Capture the cell that displays the provided text and extract its (X, Y) central coordinate. 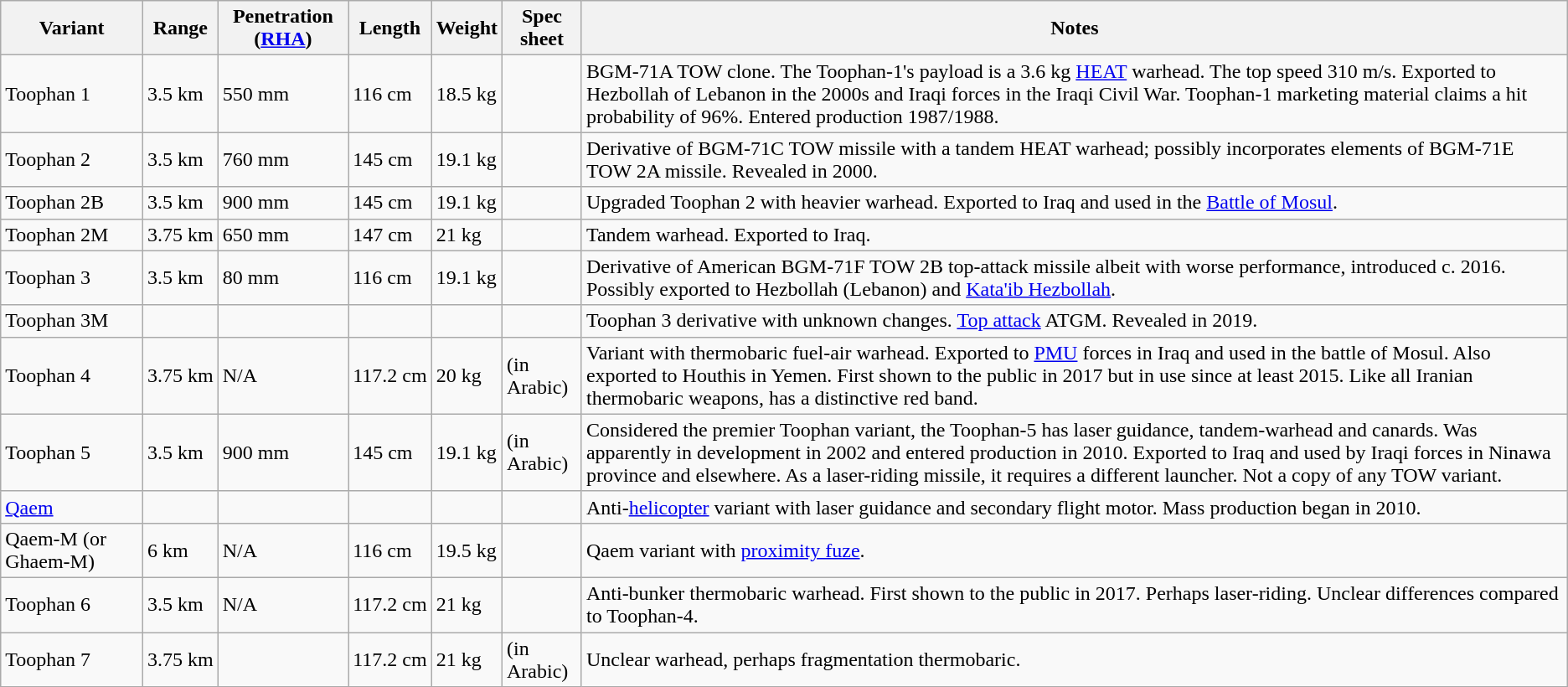
Toophan 5 (72, 452)
Toophan 3 (72, 278)
Anti-helicopter variant with laser guidance and secondary flight motor. Mass production began in 2010. (1074, 507)
Qaem-M (or Ghaem-M) (72, 550)
Toophan 2B (72, 203)
650 mm (283, 235)
20 kg (467, 375)
147 cm (390, 235)
Toophan 7 (72, 659)
Toophan 6 (72, 605)
Length (390, 28)
Upgraded Toophan 2 with heavier warhead. Exported to Iraq and used in the Battle of Mosul. (1074, 203)
Notes (1074, 28)
18.5 kg (467, 94)
Tandem warhead. Exported to Iraq. (1074, 235)
Derivative of BGM-71C TOW missile with a tandem HEAT warhead; possibly incorporates elements of BGM-71E TOW 2A missile. Revealed in 2000. (1074, 159)
Toophan 2 (72, 159)
Weight (467, 28)
Qaem (72, 507)
Range (180, 28)
Toophan 3 derivative with unknown changes. Top attack ATGM. Revealed in 2019. (1074, 321)
Anti-bunker thermobaric warhead. First shown to the public in 2017. Perhaps laser-riding. Unclear differences compared to Toophan-4. (1074, 605)
Unclear warhead, perhaps fragmentation thermobaric. (1074, 659)
19.5 kg (467, 550)
550 mm (283, 94)
Qaem variant with proximity fuze. (1074, 550)
Penetration (RHA) (283, 28)
Toophan 3M (72, 321)
Toophan 1 (72, 94)
760 mm (283, 159)
80 mm (283, 278)
6 km (180, 550)
Spec sheet (543, 28)
Variant (72, 28)
Toophan 2M (72, 235)
Toophan 4 (72, 375)
